Scan for the cell matching the given text and deliver its [x, y] coordinate at center. 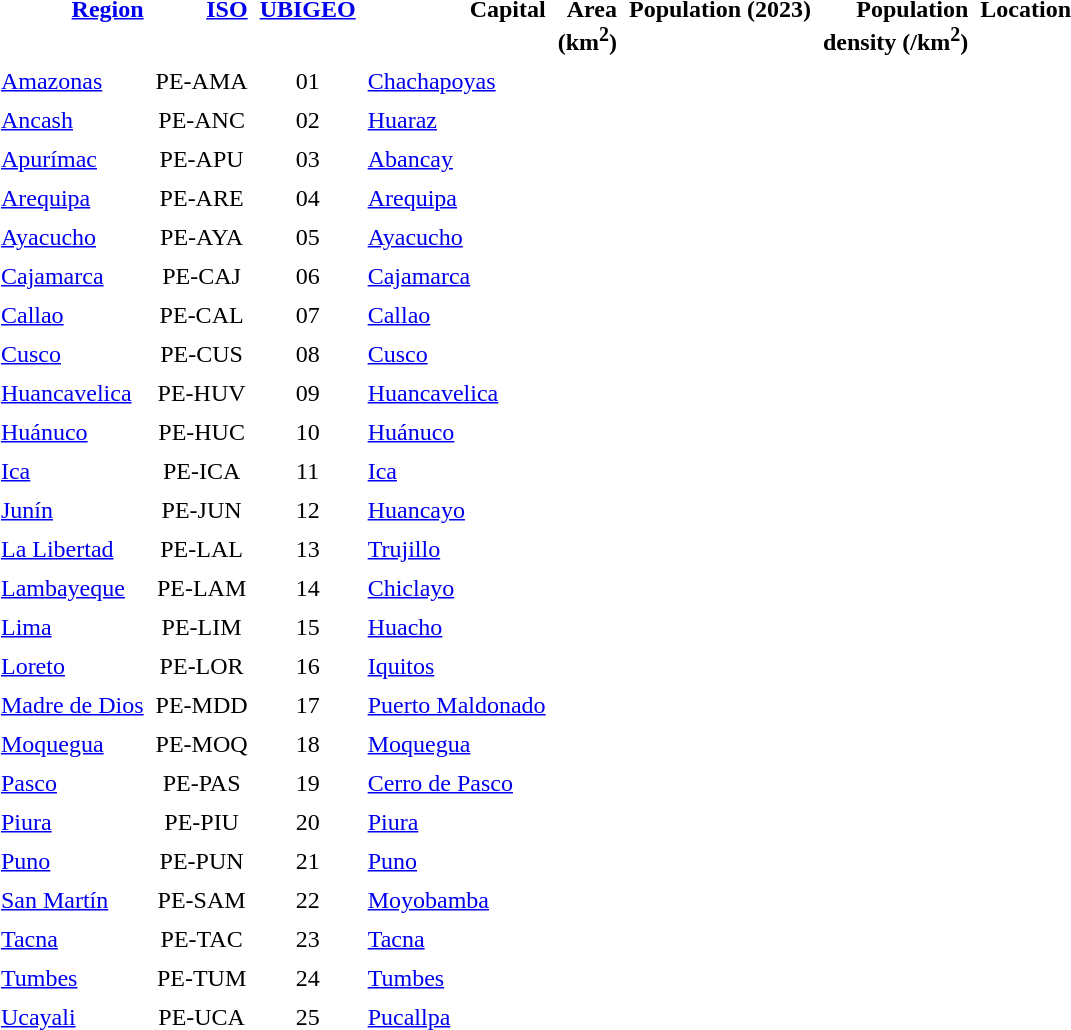
14 [308, 588]
Callao [456, 315]
PE-LIM [202, 627]
05 [308, 237]
Piura [456, 822]
Trujillo [456, 549]
Huancayo [456, 510]
08 [308, 354]
Chiclayo [456, 588]
PE-MOQ [202, 744]
11 [308, 471]
24 [308, 978]
Ica [456, 471]
PE-LAM [202, 588]
07 [308, 315]
PE-LAL [202, 549]
22 [308, 900]
Cajamarca [456, 276]
PE-ANC [202, 120]
PE-TAC [202, 939]
PE-AMA [202, 81]
PE-CAJ [202, 276]
PE-HUC [202, 432]
Moyobamba [456, 900]
PE-PUN [202, 861]
Iquitos [456, 666]
23 [308, 939]
02 [308, 120]
10 [308, 432]
PE-LOR [202, 666]
PE-JUN [202, 510]
12 [308, 510]
Huaraz [456, 120]
06 [308, 276]
Moquegua [456, 744]
Puno [456, 861]
PE-AYA [202, 237]
09 [308, 393]
16 [308, 666]
Ayacucho [456, 237]
PE-PIU [202, 822]
17 [308, 705]
Arequipa [456, 198]
PE-SAM [202, 900]
Chachapoyas [456, 81]
Huánuco [456, 432]
19 [308, 783]
Huancavelica [456, 393]
03 [308, 159]
15 [308, 627]
Tumbes [456, 978]
01 [308, 81]
PE-TUM [202, 978]
PE-ARE [202, 198]
Huacho [456, 627]
18 [308, 744]
PE-APU [202, 159]
Cerro de Pasco [456, 783]
PE-ICA [202, 471]
PE-CAL [202, 315]
PE-CUS [202, 354]
PE-PAS [202, 783]
Cusco [456, 354]
Tacna [456, 939]
PE-HUV [202, 393]
20 [308, 822]
Puerto Maldonado [456, 705]
21 [308, 861]
PE-MDD [202, 705]
13 [308, 549]
04 [308, 198]
Abancay [456, 159]
